For the text-containing cell, return its midpoint in [x, y] coordinate format. 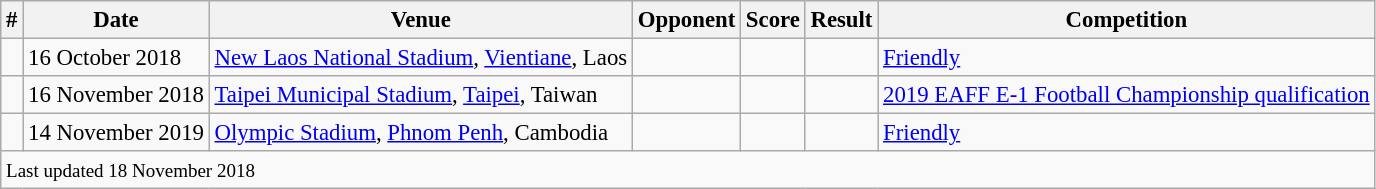
Taipei Municipal Stadium, Taipei, Taiwan [420, 95]
Olympic Stadium, Phnom Penh, Cambodia [420, 133]
Competition [1126, 20]
2019 EAFF E-1 Football Championship qualification [1126, 95]
14 November 2019 [116, 133]
16 October 2018 [116, 58]
New Laos National Stadium, Vientiane, Laos [420, 58]
Last updated 18 November 2018 [688, 170]
Venue [420, 20]
# [12, 20]
Opponent [686, 20]
Score [774, 20]
16 November 2018 [116, 95]
Result [842, 20]
Date [116, 20]
